Search for the cell housing the specified text and yield its [x, y] center coordinate. 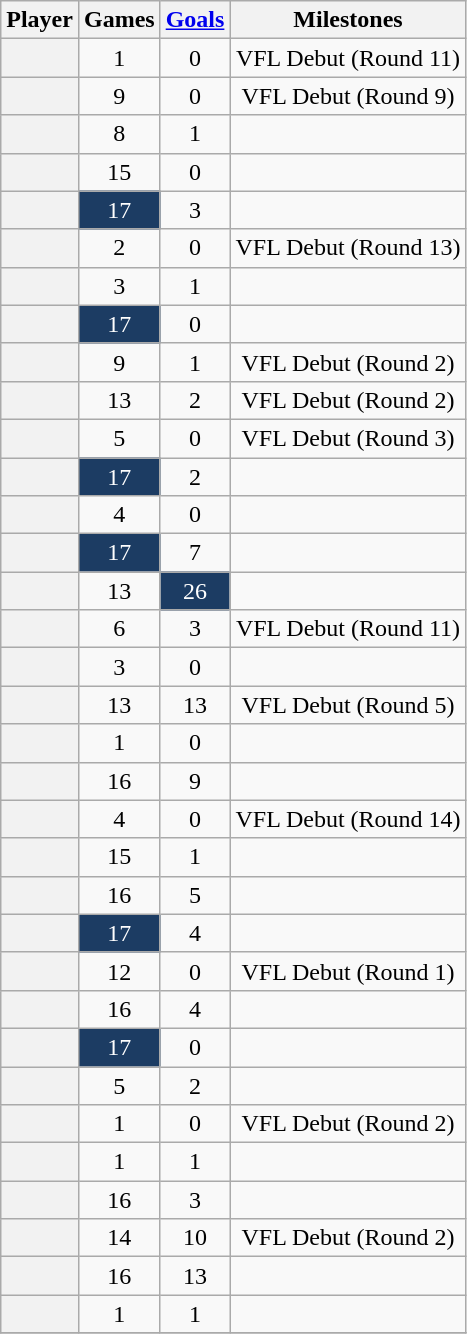
Milestones [348, 20]
VFL Debut (Round 1) [348, 971]
Games [119, 20]
VFL Debut (Round 3) [348, 438]
6 [119, 629]
VFL Debut (Round 13) [348, 248]
7 [195, 553]
Player [40, 20]
VFL Debut (Round 5) [348, 705]
26 [195, 591]
8 [119, 134]
VFL Debut (Round 9) [348, 96]
12 [119, 971]
10 [195, 1238]
14 [119, 1238]
Goals [195, 20]
VFL Debut (Round 14) [348, 819]
